Search for the cell housing the specified text and yield its (x, y) center coordinate. 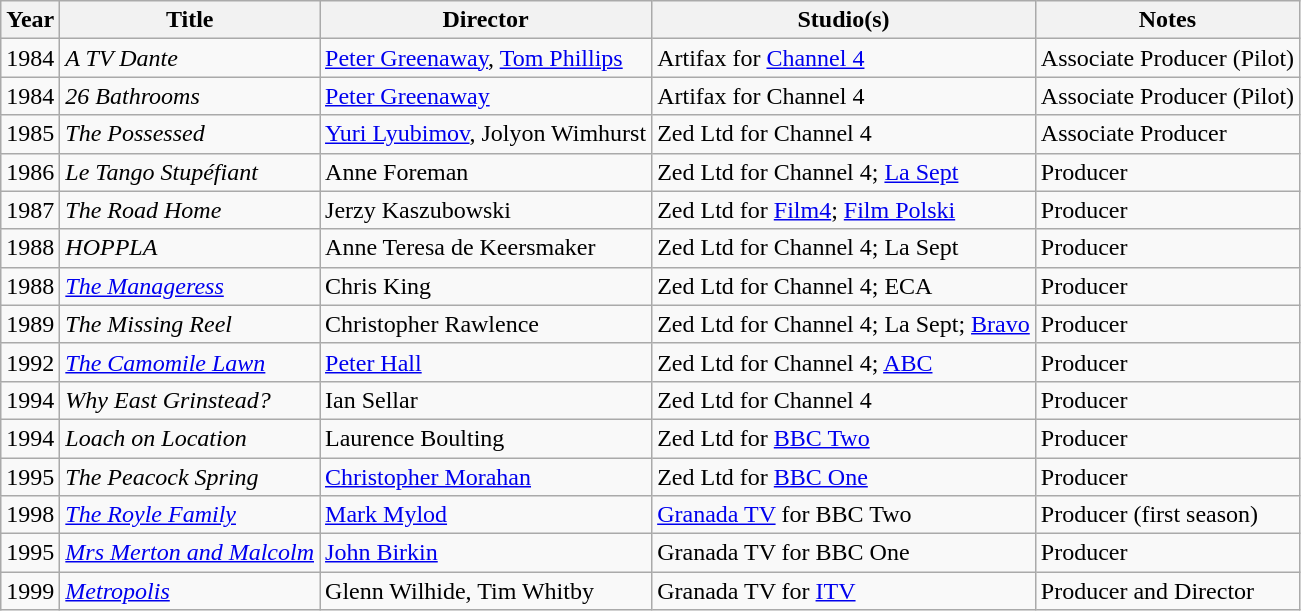
Notes (1167, 20)
Anne Teresa de Keersmaker (486, 248)
Granada TV for ITV (844, 591)
Mrs Merton and Malcolm (190, 553)
The Camomile Lawn (190, 362)
The Peacock Spring (190, 477)
1986 (30, 172)
Peter Hall (486, 362)
1999 (30, 591)
26 Bathrooms (190, 96)
1992 (30, 362)
Chris King (486, 286)
John Birkin (486, 553)
Jerzy Kaszubowski (486, 210)
Anne Foreman (486, 172)
The Manageress (190, 286)
1998 (30, 515)
Associate Producer (1167, 134)
Glenn Wilhide, Tim Whitby (486, 591)
Director (486, 20)
Peter Greenaway, Tom Phillips (486, 58)
Granada TV for BBC One (844, 553)
Mark Mylod (486, 515)
Zed Ltd for Channel 4; La Sept; Bravo (844, 324)
Laurence Boulting (486, 438)
1987 (30, 210)
HOPPLA (190, 248)
Studio(s) (844, 20)
Zed Ltd for Film4; Film Polski (844, 210)
Year (30, 20)
Producer (first season) (1167, 515)
The Royle Family (190, 515)
Why East Grinstead? (190, 400)
1985 (30, 134)
The Possessed (190, 134)
Christopher Morahan (486, 477)
Title (190, 20)
Christopher Rawlence (486, 324)
1989 (30, 324)
A TV Dante (190, 58)
The Road Home (190, 210)
Ian Sellar (486, 400)
Metropolis (190, 591)
Granada TV for BBC Two (844, 515)
Peter Greenaway (486, 96)
Producer and Director (1167, 591)
Zed Ltd for BBC One (844, 477)
Loach on Location (190, 438)
Zed Ltd for Channel 4; ABC (844, 362)
Zed Ltd for Channel 4; ECA (844, 286)
Yuri Lyubimov, Jolyon Wimhurst (486, 134)
The Missing Reel (190, 324)
Le Tango Stupéfiant (190, 172)
Zed Ltd for BBC Two (844, 438)
